Scan for the cell matching the given text and deliver its [X, Y] coordinate at center. 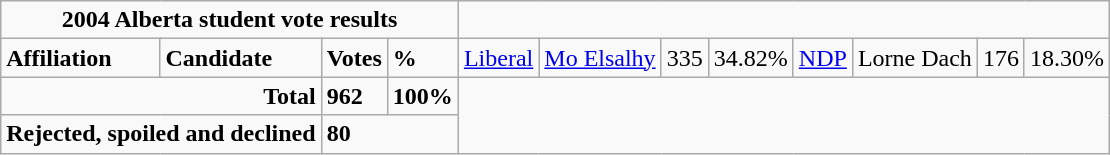
Liberal [498, 58]
18.30% [1066, 58]
Total [161, 96]
34.82% [750, 58]
Lorne Dach [914, 58]
Candidate [240, 58]
2004 Alberta student vote results [230, 20]
Rejected, spoiled and declined [161, 134]
80 [390, 134]
Votes [354, 58]
962 [354, 96]
NDP [822, 58]
% [422, 58]
Affiliation [80, 58]
176 [1000, 58]
Mo Elsalhy [600, 58]
100% [422, 96]
335 [684, 58]
